Return the [X, Y] coordinate for the center point of the cell that contains the specified text.  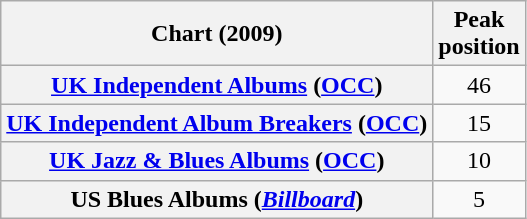
UK Jazz & Blues Albums (OCC) [217, 161]
5 [479, 199]
UK Independent Albums (OCC) [217, 85]
US Blues Albums (Billboard) [217, 199]
46 [479, 85]
15 [479, 123]
UK Independent Album Breakers (OCC) [217, 123]
Peakposition [479, 34]
Chart (2009) [217, 34]
10 [479, 161]
